Pinpoint the cell where the given text exists, returning its [x, y] midpoint coordinate. 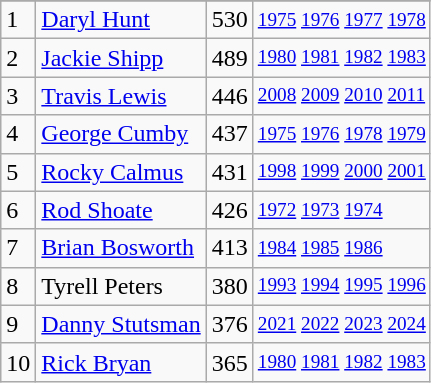
431 [230, 172]
1 [18, 20]
380 [230, 286]
426 [230, 210]
Brian Bosworth [121, 248]
Rick Bryan [121, 362]
Danny Stutsman [121, 324]
530 [230, 20]
Travis Lewis [121, 96]
1975 1976 1977 1978 [342, 20]
5 [18, 172]
9 [18, 324]
365 [230, 362]
1984 1985 1986 [342, 248]
Daryl Hunt [121, 20]
437 [230, 134]
1993 1994 1995 1996 [342, 286]
10 [18, 362]
8 [18, 286]
2 [18, 58]
413 [230, 248]
1972 1973 1974 [342, 210]
Rocky Calmus [121, 172]
3 [18, 96]
Rod Shoate [121, 210]
4 [18, 134]
6 [18, 210]
446 [230, 96]
George Cumby [121, 134]
Jackie Shipp [121, 58]
7 [18, 248]
489 [230, 58]
2008 2009 2010 2011 [342, 96]
1975 1976 1978 1979 [342, 134]
Tyrell Peters [121, 286]
2021 2022 2023 2024 [342, 324]
1998 1999 2000 2001 [342, 172]
376 [230, 324]
